Identify which cell holds the provided text, then report its (x, y) central coordinate. 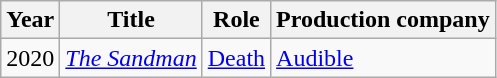
Production company (384, 20)
The Sandman (131, 58)
Role (236, 20)
2020 (30, 58)
Audible (384, 58)
Title (131, 20)
Death (236, 58)
Year (30, 20)
